Capture the cell that displays the provided text and extract its [x, y] central coordinate. 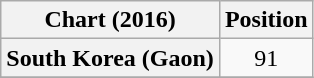
Position [266, 20]
91 [266, 58]
Chart (2016) [110, 20]
South Korea (Gaon) [110, 58]
